Identify which cell holds the provided text, then report its [x, y] central coordinate. 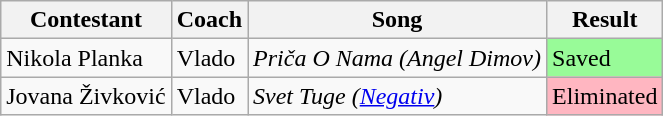
Nikola Planka [86, 58]
Coach [209, 20]
Song [398, 20]
Priča O Nama (Angel Dimov) [398, 58]
Saved [605, 58]
Eliminated [605, 96]
Svet Tuge (Negativ) [398, 96]
Result [605, 20]
Jovana Živković [86, 96]
Contestant [86, 20]
